Return (x, y) of the center of cell containing provided text 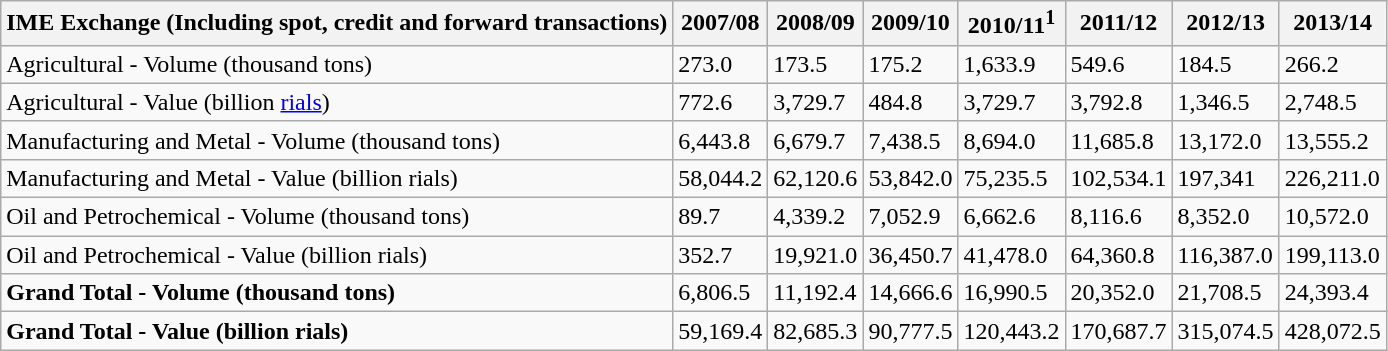
6,443.8 (720, 140)
IME Exchange (Including spot, credit and forward transactions) (337, 24)
24,393.4 (1332, 293)
90,777.5 (910, 331)
41,478.0 (1012, 255)
62,120.6 (816, 178)
273.0 (720, 64)
36,450.7 (910, 255)
Grand Total - Value (billion rials) (337, 331)
6,806.5 (720, 293)
16,990.5 (1012, 293)
199,113.0 (1332, 255)
428,072.5 (1332, 331)
21,708.5 (1226, 293)
226,211.0 (1332, 178)
197,341 (1226, 178)
549.6 (1118, 64)
7,438.5 (910, 140)
89.7 (720, 217)
2,748.5 (1332, 102)
120,443.2 (1012, 331)
484.8 (910, 102)
2007/08 (720, 24)
Agricultural - Value (billion rials) (337, 102)
315,074.5 (1226, 331)
2013/14 (1332, 24)
4,339.2 (816, 217)
2009/10 (910, 24)
64,360.8 (1118, 255)
Oil and Petrochemical - Volume (thousand tons) (337, 217)
2008/09 (816, 24)
13,555.2 (1332, 140)
Manufacturing and Metal - Value (billion rials) (337, 178)
Agricultural - Volume (thousand tons) (337, 64)
19,921.0 (816, 255)
772.6 (720, 102)
175.2 (910, 64)
Manufacturing and Metal - Volume (thousand tons) (337, 140)
102,534.1 (1118, 178)
6,662.6 (1012, 217)
173.5 (816, 64)
8,694.0 (1012, 140)
14,666.6 (910, 293)
11,685.8 (1118, 140)
1,346.5 (1226, 102)
13,172.0 (1226, 140)
Oil and Petrochemical - Value (billion rials) (337, 255)
75,235.5 (1012, 178)
11,192.4 (816, 293)
8,352.0 (1226, 217)
10,572.0 (1332, 217)
82,685.3 (816, 331)
6,679.7 (816, 140)
2011/12 (1118, 24)
1,633.9 (1012, 64)
2012/13 (1226, 24)
3,792.8 (1118, 102)
8,116.6 (1118, 217)
20,352.0 (1118, 293)
58,044.2 (720, 178)
116,387.0 (1226, 255)
170,687.7 (1118, 331)
266.2 (1332, 64)
59,169.4 (720, 331)
Grand Total - Volume (thousand tons) (337, 293)
352.7 (720, 255)
53,842.0 (910, 178)
2010/111 (1012, 24)
7,052.9 (910, 217)
184.5 (1226, 64)
